Scan for the cell matching the given text and deliver its (X, Y) coordinate at center. 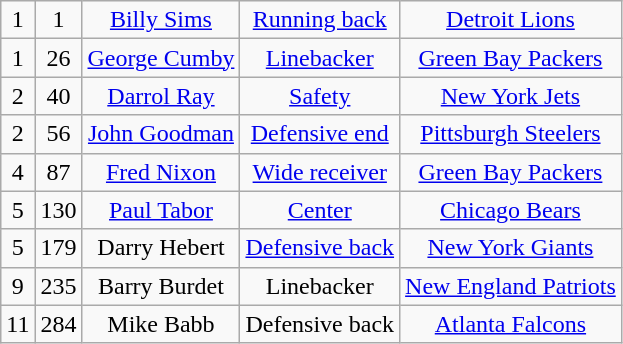
235 (58, 286)
Mike Babb (161, 324)
George Cumby (161, 58)
284 (58, 324)
Detroit Lions (511, 20)
Paul Tabor (161, 210)
Barry Burdet (161, 286)
56 (58, 134)
9 (18, 286)
Wide receiver (320, 172)
Safety (320, 96)
Pittsburgh Steelers (511, 134)
Chicago Bears (511, 210)
John Goodman (161, 134)
40 (58, 96)
Center (320, 210)
130 (58, 210)
New England Patriots (511, 286)
Billy Sims (161, 20)
New York Jets (511, 96)
Darry Hebert (161, 248)
179 (58, 248)
87 (58, 172)
Darrol Ray (161, 96)
Atlanta Falcons (511, 324)
Running back (320, 20)
4 (18, 172)
Fred Nixon (161, 172)
Defensive end (320, 134)
11 (18, 324)
New York Giants (511, 248)
26 (58, 58)
